Return [x, y] of the center of cell containing provided text 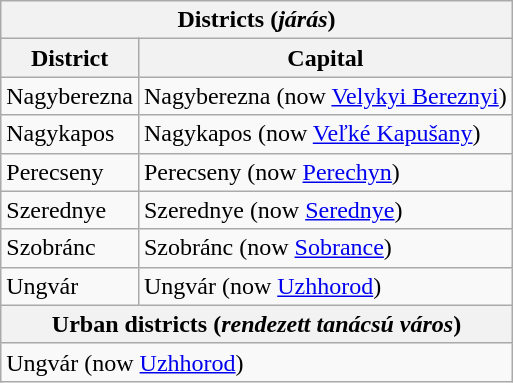
Szerednye (now Serednye) [325, 210]
Nagykapos (now Veľké Kapušany) [325, 134]
Ungvár [70, 286]
Urban districts (rendezett tanácsú város) [256, 324]
Szerednye [70, 210]
District [70, 58]
Szobránc [70, 248]
Nagykapos [70, 134]
Districts (járás) [256, 20]
Nagyberezna [70, 96]
Perecseny [70, 172]
Szobránc (now Sobrance) [325, 248]
Nagyberezna (now Velykyi Bereznyi) [325, 96]
Perecseny (now Perechyn) [325, 172]
Capital [325, 58]
